Scan for the cell matching the given text and deliver its [x, y] coordinate at center. 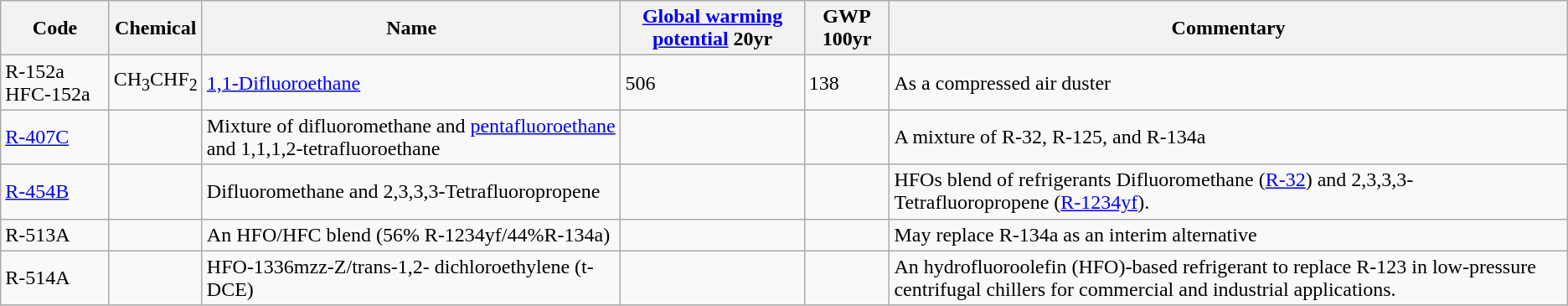
May replace R-134a as an interim alternative [1228, 235]
HFO-1336mzz-Z/trans-1,2- dichloroethylene (t-DCE) [411, 278]
CH3CHF2 [156, 82]
Mixture of difluoromethane and pentafluoroethane and 1,1,1,2-tetrafluoroethane [411, 137]
R-513A [55, 235]
Chemical [156, 29]
R-152a HFC-152a [55, 82]
R-454B [55, 191]
Commentary [1228, 29]
138 [847, 82]
Difluoromethane and 2,3,3,3-Tetrafluoropropene [411, 191]
506 [712, 82]
R-514A [55, 278]
GWP 100yr [847, 29]
Code [55, 29]
An hydrofluoroolefin (HFO)-based refrigerant to replace R-123 in low-pressure centrifugal chillers for commercial and industrial applications. [1228, 278]
A mixture of R-32, R-125, and R-134a [1228, 137]
An HFO/HFC blend (56% R-1234yf/44%R-134a) [411, 235]
HFOs blend of refrigerants Difluoromethane (R-32) and 2,3,3,3-Tetrafluoropropene (R-1234yf). [1228, 191]
1,1-Difluoroethane [411, 82]
R-407C [55, 137]
Name [411, 29]
As a compressed air duster [1228, 82]
Global warming potential 20yr [712, 29]
